Determine the (x, y) coordinate at the center of the cell enclosing the given text.  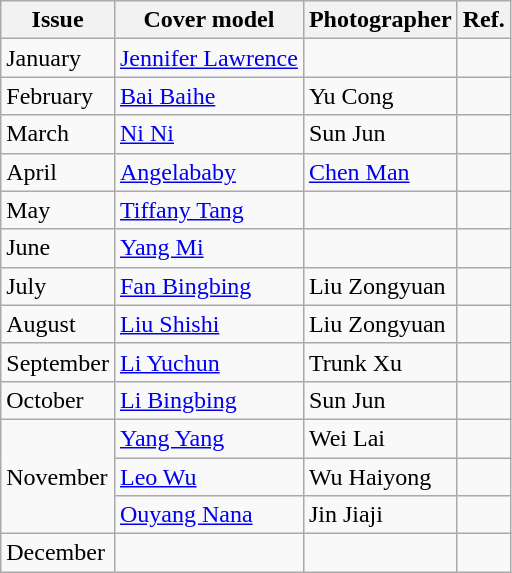
August (58, 324)
Photographer (380, 20)
Fan Bingbing (208, 286)
Yu Cong (380, 96)
Bai Baihe (208, 96)
May (58, 210)
Yang Mi (208, 248)
Li Yuchun (208, 362)
Chen Man (380, 172)
November (58, 476)
Trunk Xu (380, 362)
Ouyang Nana (208, 515)
Cover model (208, 20)
June (58, 248)
Ref. (484, 20)
Wu Haiyong (380, 477)
March (58, 134)
Issue (58, 20)
February (58, 96)
Yang Yang (208, 438)
Jennifer Lawrence (208, 58)
Leo Wu (208, 477)
January (58, 58)
Jin Jiaji (380, 515)
Wei Lai (380, 438)
October (58, 400)
Liu Shishi (208, 324)
Ni Ni (208, 134)
December (58, 553)
Tiffany Tang (208, 210)
July (58, 286)
Angelababy (208, 172)
Li Bingbing (208, 400)
September (58, 362)
April (58, 172)
